Output the [x, y] coordinate of the center of the cell containing the given text.  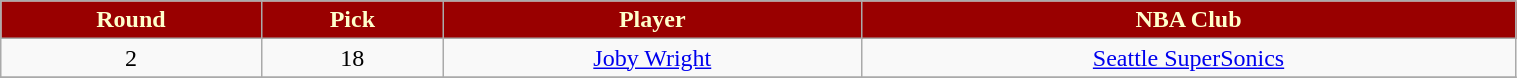
NBA Club [1188, 20]
Joby Wright [652, 58]
18 [352, 58]
2 [131, 58]
Player [652, 20]
Pick [352, 20]
Round [131, 20]
Seattle SuperSonics [1188, 58]
